Find where the given text appears and provide that cell's center as (x, y) coordinate. 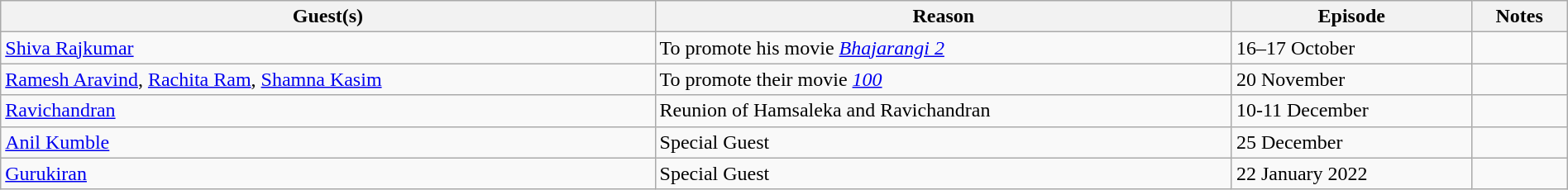
10-11 December (1351, 111)
Episode (1351, 17)
22 January 2022 (1351, 173)
To promote his movie Bhajarangi 2 (943, 48)
Gurukiran (327, 173)
Ravichandran (327, 111)
Notes (1519, 17)
Ramesh Aravind, Rachita Ram, Shamna Kasim (327, 79)
To promote their movie 100 (943, 79)
16–17 October (1351, 48)
Shiva Rajkumar (327, 48)
25 December (1351, 142)
Reunion of Hamsaleka and Ravichandran (943, 111)
20 November (1351, 79)
Anil Kumble (327, 142)
Reason (943, 17)
Guest(s) (327, 17)
